Capture the cell that displays the provided text and extract its (X, Y) central coordinate. 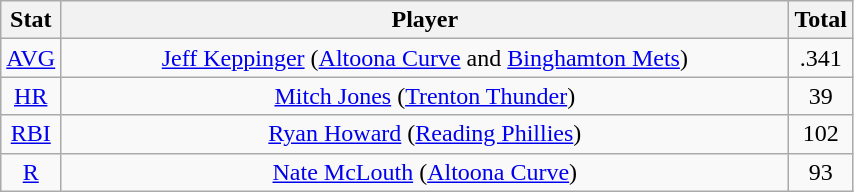
Nate McLouth (Altoona Curve) (425, 172)
39 (821, 96)
Mitch Jones (Trenton Thunder) (425, 96)
.341 (821, 58)
Stat (31, 20)
93 (821, 172)
Player (425, 20)
Jeff Keppinger (Altoona Curve and Binghamton Mets) (425, 58)
Total (821, 20)
HR (31, 96)
R (31, 172)
RBI (31, 134)
Ryan Howard (Reading Phillies) (425, 134)
AVG (31, 58)
102 (821, 134)
